Scan for the cell matching the given text and deliver its (x, y) coordinate at center. 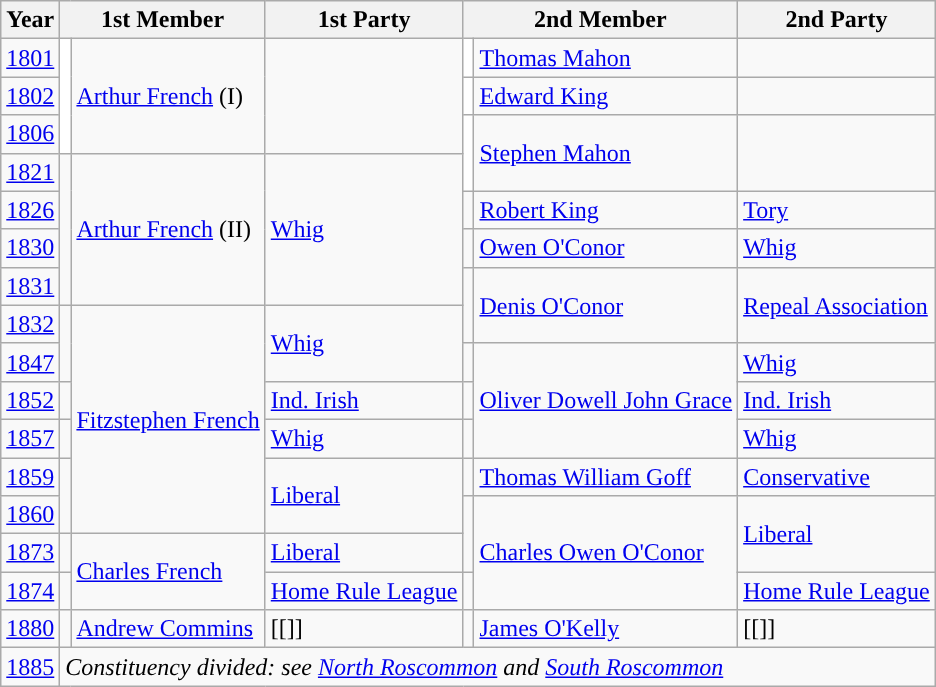
Edward King (606, 96)
2nd Party (837, 20)
1847 (30, 362)
1859 (30, 477)
Robert King (606, 210)
Charles Owen O'Conor (606, 553)
Year (30, 20)
Thomas Mahon (606, 58)
Owen O'Conor (606, 248)
1831 (30, 286)
Fitzstephen French (168, 419)
Repeal Association (837, 305)
1832 (30, 324)
1st Member (162, 20)
1880 (30, 629)
Conservative (837, 477)
Thomas William Goff (606, 477)
1821 (30, 172)
James O'Kelly (606, 629)
1852 (30, 400)
1826 (30, 210)
Andrew Commins (168, 629)
Arthur French (I) (168, 96)
1885 (30, 667)
Arthur French (II) (168, 229)
2nd Member (600, 20)
1857 (30, 438)
1873 (30, 553)
1802 (30, 96)
Oliver Dowell John Grace (606, 400)
1801 (30, 58)
1806 (30, 134)
Charles French (168, 572)
Denis O'Conor (606, 305)
Tory (837, 210)
1st Party (364, 20)
Constituency divided: see North Roscommon and South Roscommon (498, 667)
1860 (30, 515)
1830 (30, 248)
1874 (30, 591)
Stephen Mahon (606, 153)
